Output the (X, Y) coordinate of the center of the cell containing the given text.  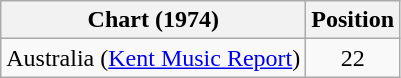
Chart (1974) (154, 20)
22 (353, 58)
Position (353, 20)
Australia (Kent Music Report) (154, 58)
